Pinpoint the cell where the given text exists, returning its (X, Y) midpoint coordinate. 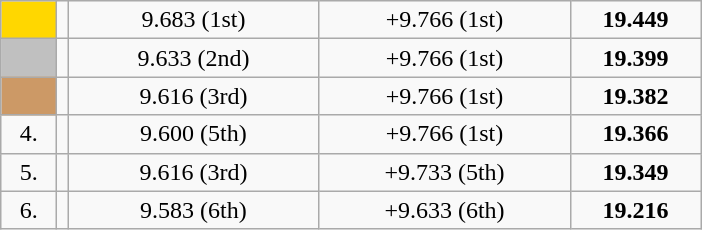
19.349 (636, 172)
9.600 (5th) (194, 134)
5. (29, 172)
19.366 (636, 134)
4. (29, 134)
+9.733 (5th) (444, 172)
6. (29, 210)
19.382 (636, 96)
19.449 (636, 20)
+9.633 (6th) (444, 210)
9.633 (2nd) (194, 58)
9.683 (1st) (194, 20)
9.583 (6th) (194, 210)
19.216 (636, 210)
19.399 (636, 58)
